For the text-containing cell, return its midpoint in [x, y] coordinate format. 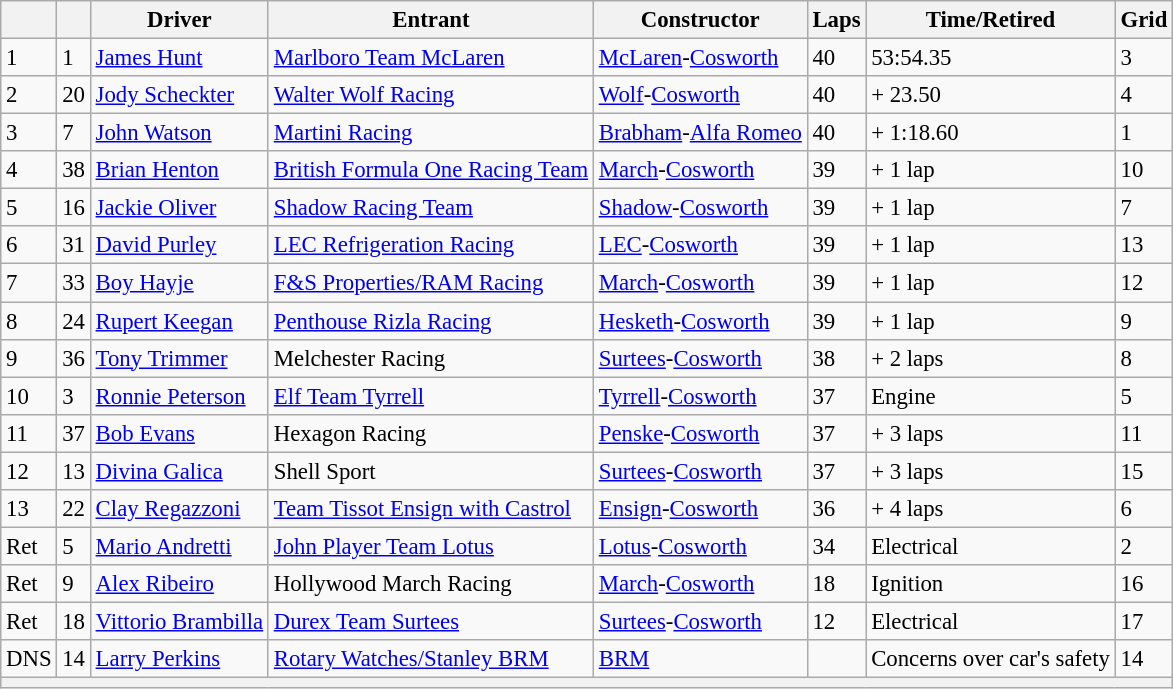
Mario Andretti [179, 546]
Time/Retired [990, 20]
Penske-Cosworth [700, 433]
Hexagon Racing [430, 433]
John Player Team Lotus [430, 546]
Walter Wolf Racing [430, 95]
Shadow-Cosworth [700, 208]
Wolf-Cosworth [700, 95]
LEC-Cosworth [700, 245]
+ 23.50 [990, 95]
Jody Scheckter [179, 95]
McLaren-Cosworth [700, 58]
Driver [179, 20]
DNS [29, 659]
31 [74, 245]
+ 1:18.60 [990, 133]
Team Tissot Ensign with Castrol [430, 509]
Rotary Watches/Stanley BRM [430, 659]
Lotus-Cosworth [700, 546]
Hesketh-Cosworth [700, 321]
F&S Properties/RAM Racing [430, 283]
20 [74, 95]
Shadow Racing Team [430, 208]
Penthouse Rizla Racing [430, 321]
Marlboro Team McLaren [430, 58]
Constructor [700, 20]
+ 4 laps [990, 509]
Concerns over car's safety [990, 659]
Tony Trimmer [179, 358]
Bob Evans [179, 433]
LEC Refrigeration Racing [430, 245]
53:54.35 [990, 58]
+ 2 laps [990, 358]
Divina Galica [179, 471]
Rupert Keegan [179, 321]
Entrant [430, 20]
Shell Sport [430, 471]
David Purley [179, 245]
James Hunt [179, 58]
Laps [836, 20]
24 [74, 321]
Brabham-Alfa Romeo [700, 133]
Ronnie Peterson [179, 396]
Alex Ribeiro [179, 584]
Grid [1144, 20]
Durex Team Surtees [430, 621]
Clay Regazzoni [179, 509]
22 [74, 509]
Ensign-Cosworth [700, 509]
Melchester Racing [430, 358]
BRM [700, 659]
Vittorio Brambilla [179, 621]
15 [1144, 471]
Boy Hayje [179, 283]
British Formula One Racing Team [430, 170]
33 [74, 283]
Brian Henton [179, 170]
Larry Perkins [179, 659]
John Watson [179, 133]
Martini Racing [430, 133]
34 [836, 546]
Engine [990, 396]
17 [1144, 621]
Jackie Oliver [179, 208]
Hollywood March Racing [430, 584]
Ignition [990, 584]
Tyrrell-Cosworth [700, 396]
Elf Team Tyrrell [430, 396]
